Return the (X, Y) coordinate for the center point of the cell that contains the specified text.  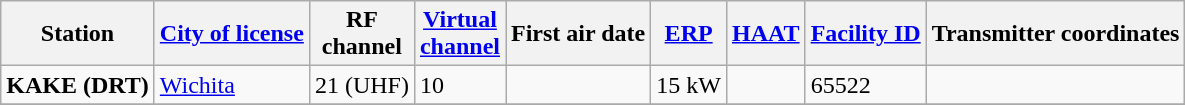
Wichita (232, 85)
Facility ID (866, 34)
10 (460, 85)
65522 (866, 85)
15 kW (689, 85)
First air date (578, 34)
21 (UHF) (362, 85)
ERP (689, 34)
KAKE (DRT) (78, 85)
HAAT (766, 34)
RFchannel (362, 34)
City of license (232, 34)
Virtualchannel (460, 34)
Station (78, 34)
Transmitter coordinates (1056, 34)
